Locate the cell with the specified text and output its [X, Y] center coordinate. 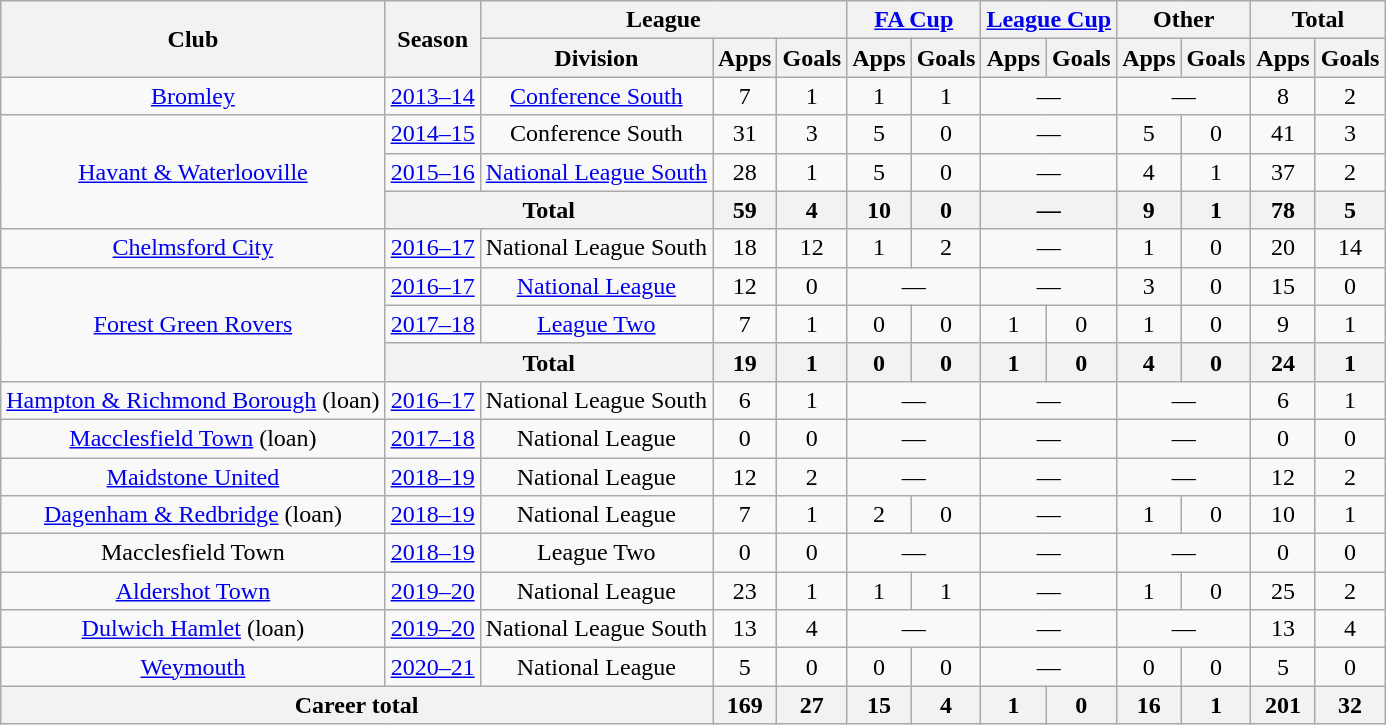
Dagenham & Redbridge (loan) [193, 515]
Club [193, 39]
2014–15 [432, 134]
16 [1149, 705]
24 [1283, 362]
18 [744, 248]
2015–16 [432, 172]
Havant & Waterlooville [193, 172]
14 [1350, 248]
23 [744, 591]
Weymouth [193, 667]
78 [1283, 210]
League Cup [1049, 20]
2013–14 [432, 96]
Aldershot Town [193, 591]
League [664, 20]
Macclesfield Town [193, 553]
20 [1283, 248]
Forest Green Rovers [193, 324]
32 [1350, 705]
Division [596, 58]
Dulwich Hamlet (loan) [193, 629]
Other [1184, 20]
59 [744, 210]
25 [1283, 591]
169 [744, 705]
8 [1283, 96]
Season [432, 39]
Hampton & Richmond Borough (loan) [193, 400]
19 [744, 362]
Maidstone United [193, 477]
27 [812, 705]
28 [744, 172]
201 [1283, 705]
37 [1283, 172]
Bromley [193, 96]
2020–21 [432, 667]
41 [1283, 134]
Macclesfield Town (loan) [193, 438]
31 [744, 134]
Chelmsford City [193, 248]
Career total [357, 705]
FA Cup [914, 20]
